Provide the [X, Y] coordinate of the cell's center where the given text is located.  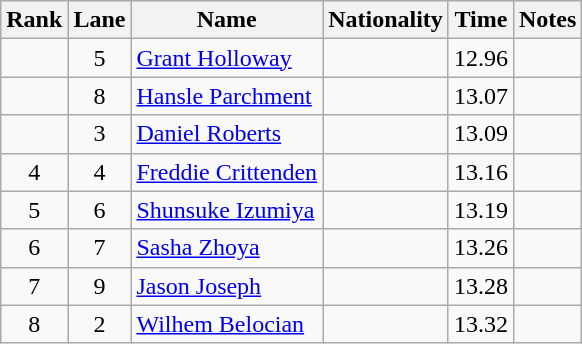
Hansle Parchment [227, 96]
Time [480, 20]
Rank [34, 20]
2 [100, 324]
Jason Joseph [227, 286]
Notes [547, 20]
13.28 [480, 286]
3 [100, 134]
Shunsuke Izumiya [227, 210]
Sasha Zhoya [227, 248]
Nationality [386, 20]
13.26 [480, 248]
12.96 [480, 58]
Daniel Roberts [227, 134]
13.32 [480, 324]
Grant Holloway [227, 58]
13.07 [480, 96]
9 [100, 286]
Wilhem Belocian [227, 324]
Lane [100, 20]
13.16 [480, 172]
13.19 [480, 210]
Freddie Crittenden [227, 172]
Name [227, 20]
13.09 [480, 134]
